Search for the cell housing the specified text and yield its (x, y) center coordinate. 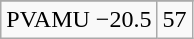
57 (174, 20)
PVAMU −20.5 (79, 20)
